Return the (X, Y) coordinate for the center point of the cell that contains the specified text.  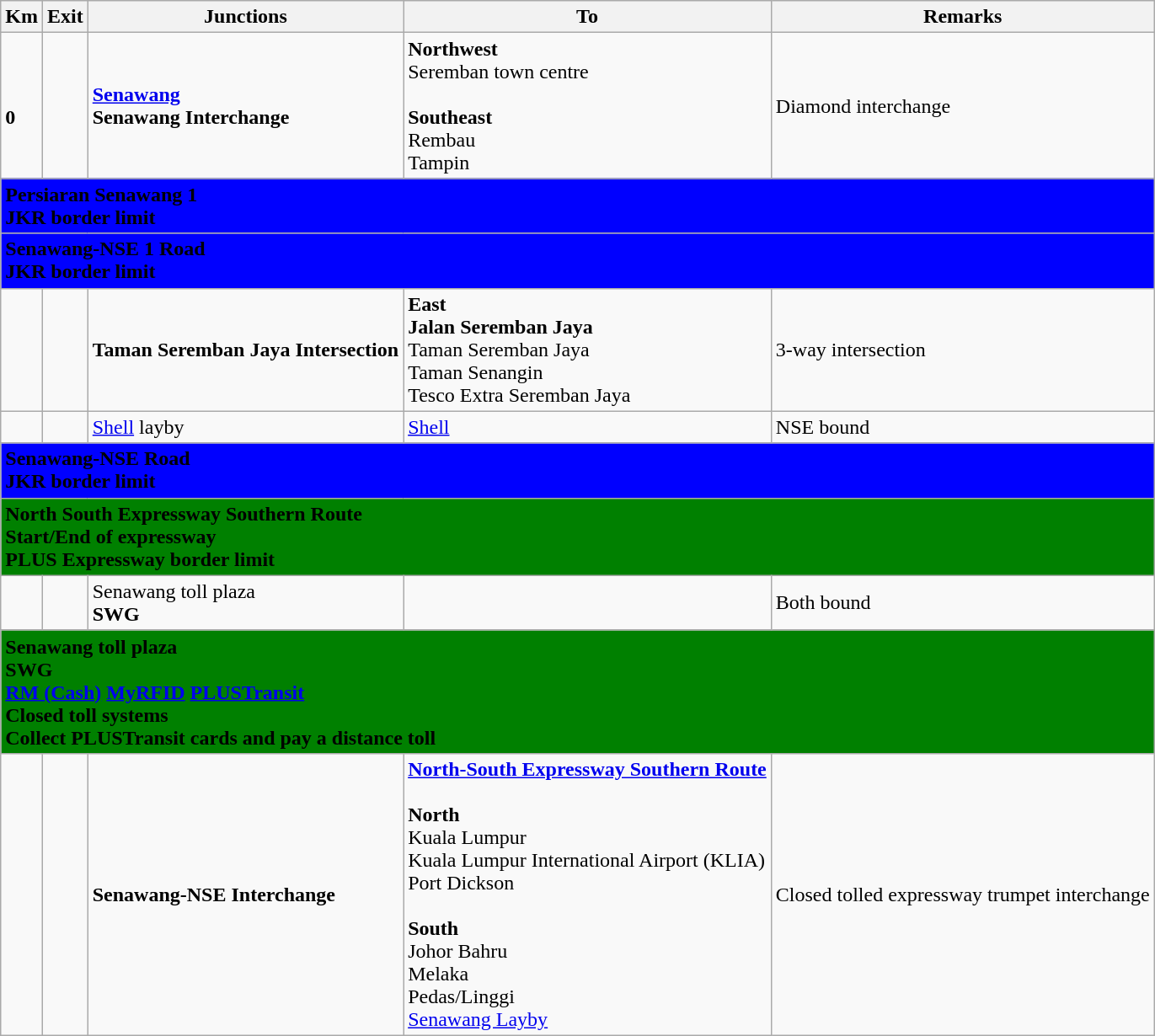
Senawang-NSE Interchange (245, 894)
NSE bound (962, 427)
Senawang-NSE RoadJKR border limit (578, 470)
To (588, 17)
Persiaran Senawang 1JKR border limit (578, 206)
Senawang toll plazaSWGRM (Cash) MyRFID PLUSTransitClosed toll systemsCollect PLUSTransit cards and pay a distance toll (578, 692)
Diamond interchange (962, 106)
SenawangSenawang Interchange (245, 106)
Exit (65, 17)
Junctions (245, 17)
Northwest Seremban town centreSoutheast Rembau Tampin (588, 106)
Taman Seremban Jaya Intersection (245, 350)
North South Expressway Southern RouteStart/End of expresswayPLUS Expressway border limit (578, 537)
Remarks (962, 17)
3-way intersection (962, 350)
Both bound (962, 603)
Km (22, 17)
Shell layby (245, 427)
EastJalan Seremban JayaTaman Seremban JayaTaman SenanginTesco Extra Seremban Jaya (588, 350)
Closed tolled expressway trumpet interchange (962, 894)
0 (22, 106)
Shell (588, 427)
Senawang-NSE 1 RoadJKR border limit (578, 261)
Senawang toll plazaSWG (245, 603)
